Return (x, y) of the center of cell containing provided text 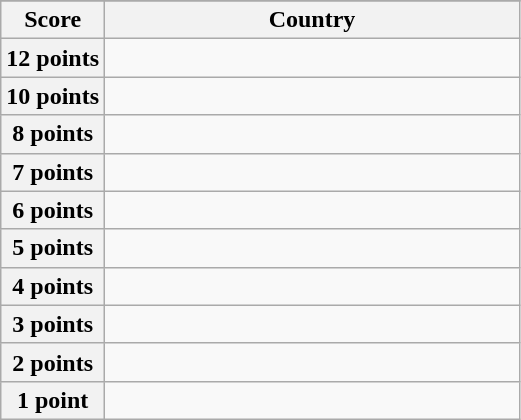
10 points (53, 96)
2 points (53, 362)
5 points (53, 248)
7 points (53, 172)
6 points (53, 210)
Score (53, 20)
12 points (53, 58)
1 point (53, 400)
Country (312, 20)
3 points (53, 324)
4 points (53, 286)
8 points (53, 134)
